For the text-containing cell, return its midpoint in [X, Y] coordinate format. 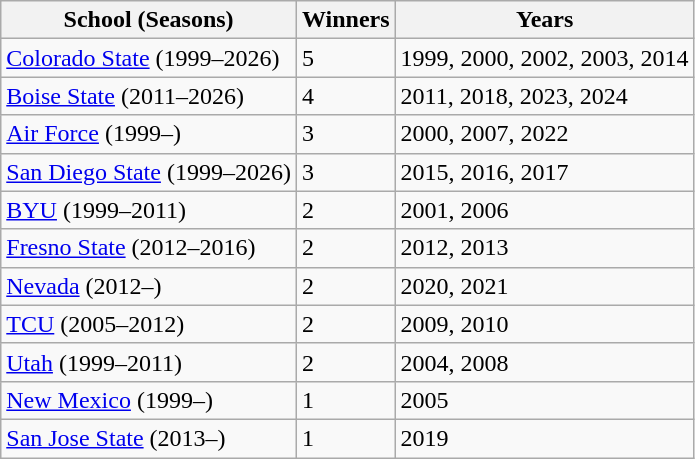
Winners [346, 20]
2009, 2010 [544, 324]
Years [544, 20]
San Jose State (2013–) [149, 438]
San Diego State (1999–2026) [149, 172]
2019 [544, 438]
Boise State (2011–2026) [149, 96]
School (Seasons) [149, 20]
Colorado State (1999–2026) [149, 58]
2012, 2013 [544, 248]
1999, 2000, 2002, 2003, 2014 [544, 58]
2015, 2016, 2017 [544, 172]
2004, 2008 [544, 362]
BYU (1999–2011) [149, 210]
4 [346, 96]
Fresno State (2012–2016) [149, 248]
2005 [544, 400]
2000, 2007, 2022 [544, 134]
2020, 2021 [544, 286]
2001, 2006 [544, 210]
TCU (2005–2012) [149, 324]
Air Force (1999–) [149, 134]
Utah (1999–2011) [149, 362]
2011, 2018, 2023, 2024 [544, 96]
5 [346, 58]
New Mexico (1999–) [149, 400]
Nevada (2012–) [149, 286]
